Capture the cell that displays the provided text and extract its [X, Y] central coordinate. 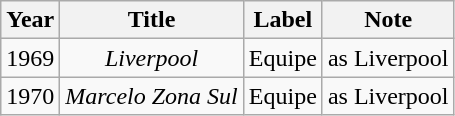
Label [282, 20]
1969 [30, 58]
Marcelo Zona Sul [152, 96]
Liverpool [152, 58]
Year [30, 20]
1970 [30, 96]
Title [152, 20]
Note [388, 20]
